Find where the given text appears and provide that cell's center as [x, y] coordinate. 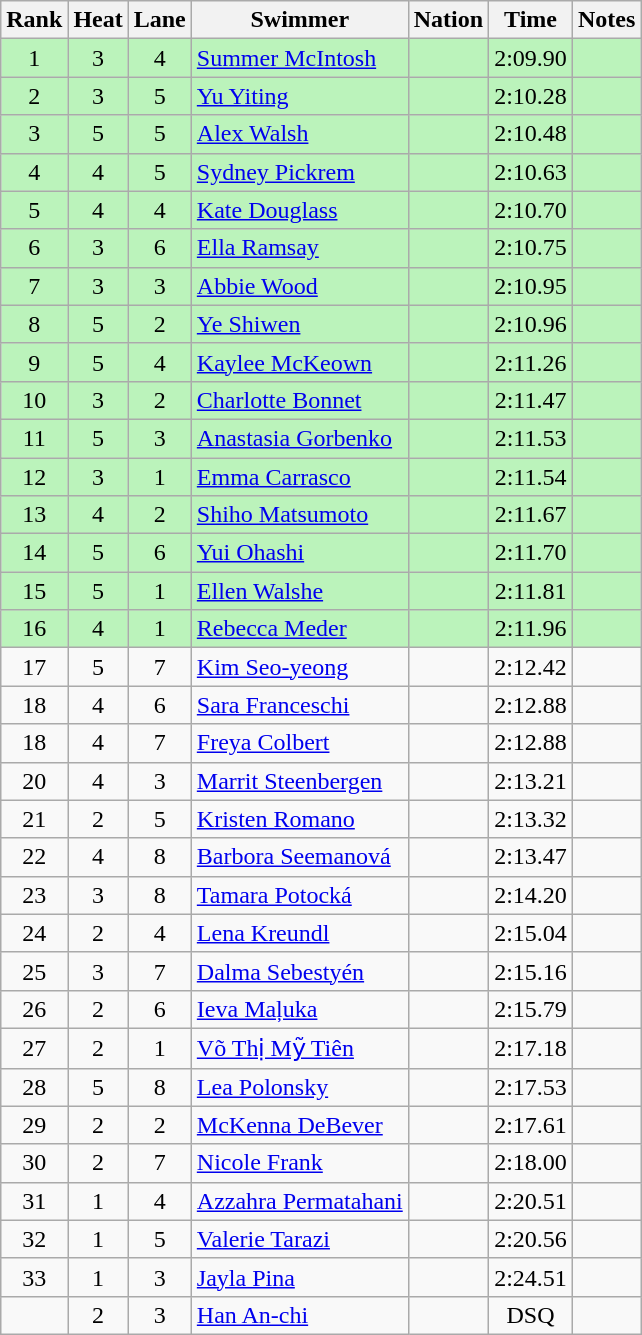
Valerie Tarazi [300, 1239]
Kate Douglass [300, 210]
Abbie Wood [300, 286]
28 [34, 1087]
Ye Shiwen [300, 324]
2:15.79 [531, 1009]
25 [34, 971]
32 [34, 1239]
Barbora Seemanová [300, 857]
2:20.56 [531, 1239]
2:14.20 [531, 895]
Lane [160, 20]
Marrit Steenbergen [300, 781]
29 [34, 1125]
21 [34, 819]
Nation [448, 20]
Jayla Pina [300, 1277]
Azzahra Permatahani [300, 1201]
13 [34, 515]
Han An-chi [300, 1315]
2:10.75 [531, 248]
Ieva Maļuka [300, 1009]
2:11.67 [531, 515]
Nicole Frank [300, 1163]
2:10.70 [531, 210]
2:12.42 [531, 667]
2:11.26 [531, 362]
10 [34, 400]
20 [34, 781]
Tamara Potocká [300, 895]
2:11.81 [531, 591]
Swimmer [300, 20]
Emma Carrasco [300, 477]
Time [531, 20]
Ella Ramsay [300, 248]
16 [34, 629]
Freya Colbert [300, 743]
Anastasia Gorbenko [300, 438]
Ellen Walshe [300, 591]
Heat [98, 20]
2:18.00 [531, 1163]
2:10.28 [531, 96]
Võ Thị Mỹ Tiên [300, 1048]
Rank [34, 20]
2:17.53 [531, 1087]
McKenna DeBever [300, 1125]
2:15.16 [531, 971]
24 [34, 933]
15 [34, 591]
2:13.32 [531, 819]
Lea Polonsky [300, 1087]
12 [34, 477]
Yui Ohashi [300, 553]
2:10.63 [531, 172]
30 [34, 1163]
2:11.53 [531, 438]
2:11.54 [531, 477]
17 [34, 667]
11 [34, 438]
Sara Franceschi [300, 705]
Rebecca Meder [300, 629]
Kristen Romano [300, 819]
33 [34, 1277]
14 [34, 553]
Shiho Matsumoto [300, 515]
Notes [606, 20]
2:24.51 [531, 1277]
Summer McIntosh [300, 58]
23 [34, 895]
2:10.95 [531, 286]
26 [34, 1009]
Sydney Pickrem [300, 172]
2:15.04 [531, 933]
2:09.90 [531, 58]
Dalma Sebestyén [300, 971]
9 [34, 362]
Alex Walsh [300, 134]
2:13.21 [531, 781]
2:11.47 [531, 400]
2:10.48 [531, 134]
Kim Seo-yeong [300, 667]
2:13.47 [531, 857]
2:10.96 [531, 324]
2:11.70 [531, 553]
Charlotte Bonnet [300, 400]
31 [34, 1201]
2:11.96 [531, 629]
Yu Yiting [300, 96]
Kaylee McKeown [300, 362]
2:20.51 [531, 1201]
2:17.61 [531, 1125]
DSQ [531, 1315]
27 [34, 1048]
22 [34, 857]
2:17.18 [531, 1048]
Lena Kreundl [300, 933]
